Extract the (X, Y) coordinate from the center of the cell holding the provided text.  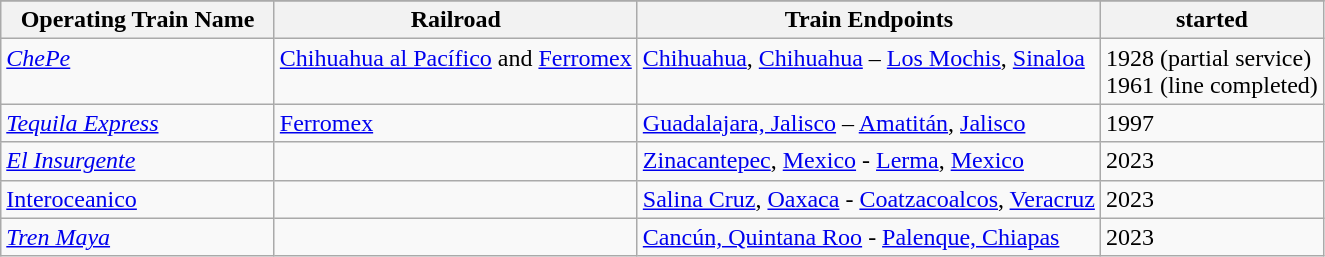
Train Endpoints (868, 20)
Operating Train Name (138, 20)
Tren Maya (138, 237)
Salina Cruz, Oaxaca - Coatzacoalcos, Veracruz (868, 199)
Cancún, Quintana Roo - Palenque, Chiapas (868, 237)
Interoceanico (138, 199)
Chihuahua al Pacífico and Ferromex (456, 72)
El Insurgente (138, 161)
Ferromex (456, 123)
started (1212, 20)
ChePe (138, 72)
1928 (partial service)1961 (line completed) (1212, 72)
Guadalajara, Jalisco – Amatitán, Jalisco (868, 123)
Railroad (456, 20)
1997 (1212, 123)
Zinacantepec, Mexico - Lerma, Mexico (868, 161)
Tequila Express (138, 123)
Chihuahua, Chihuahua – Los Mochis, Sinaloa (868, 72)
